Search for the cell housing the specified text and yield its [X, Y] center coordinate. 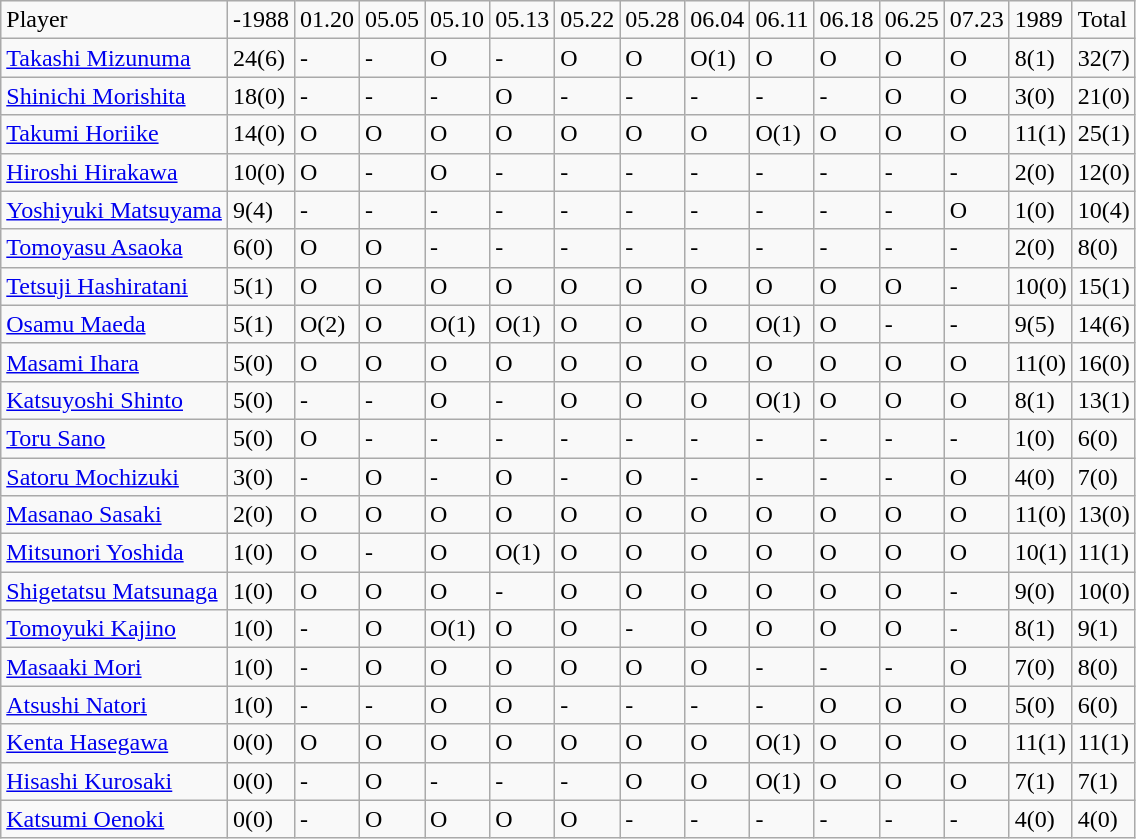
12(0) [1104, 172]
9(0) [1040, 591]
10(1) [1040, 553]
06.25 [912, 20]
9(4) [260, 210]
13(0) [1104, 515]
Masanao Sasaki [114, 515]
Katsumi Oenoki [114, 819]
01.20 [326, 20]
Hisashi Kurosaki [114, 781]
Satoru Mochizuki [114, 477]
25(1) [1104, 134]
Katsuyoshi Shinto [114, 400]
24(6) [260, 58]
05.28 [652, 20]
18(0) [260, 96]
06.18 [846, 20]
07.23 [976, 20]
Tetsuji Hashiratani [114, 286]
32(7) [1104, 58]
9(1) [1104, 629]
Takumi Horiike [114, 134]
16(0) [1104, 362]
Atsushi Natori [114, 705]
Total [1104, 20]
Tomoyasu Asaoka [114, 248]
05.10 [458, 20]
1989 [1040, 20]
O(2) [326, 324]
06.11 [782, 20]
Toru Sano [114, 438]
Masaaki Mori [114, 667]
14(6) [1104, 324]
10(4) [1104, 210]
Shinichi Morishita [114, 96]
Tomoyuki Kajino [114, 629]
05.22 [588, 20]
Osamu Maeda [114, 324]
-1988 [260, 20]
14(0) [260, 134]
06.04 [718, 20]
Hiroshi Hirakawa [114, 172]
Masami Ihara [114, 362]
9(5) [1040, 324]
21(0) [1104, 96]
Player [114, 20]
Yoshiyuki Matsuyama [114, 210]
Shigetatsu Matsunaga [114, 591]
Kenta Hasegawa [114, 743]
15(1) [1104, 286]
Takashi Mizunuma [114, 58]
13(1) [1104, 400]
Mitsunori Yoshida [114, 553]
05.05 [392, 20]
05.13 [522, 20]
